Identify which cell holds the provided text, then report its (X, Y) central coordinate. 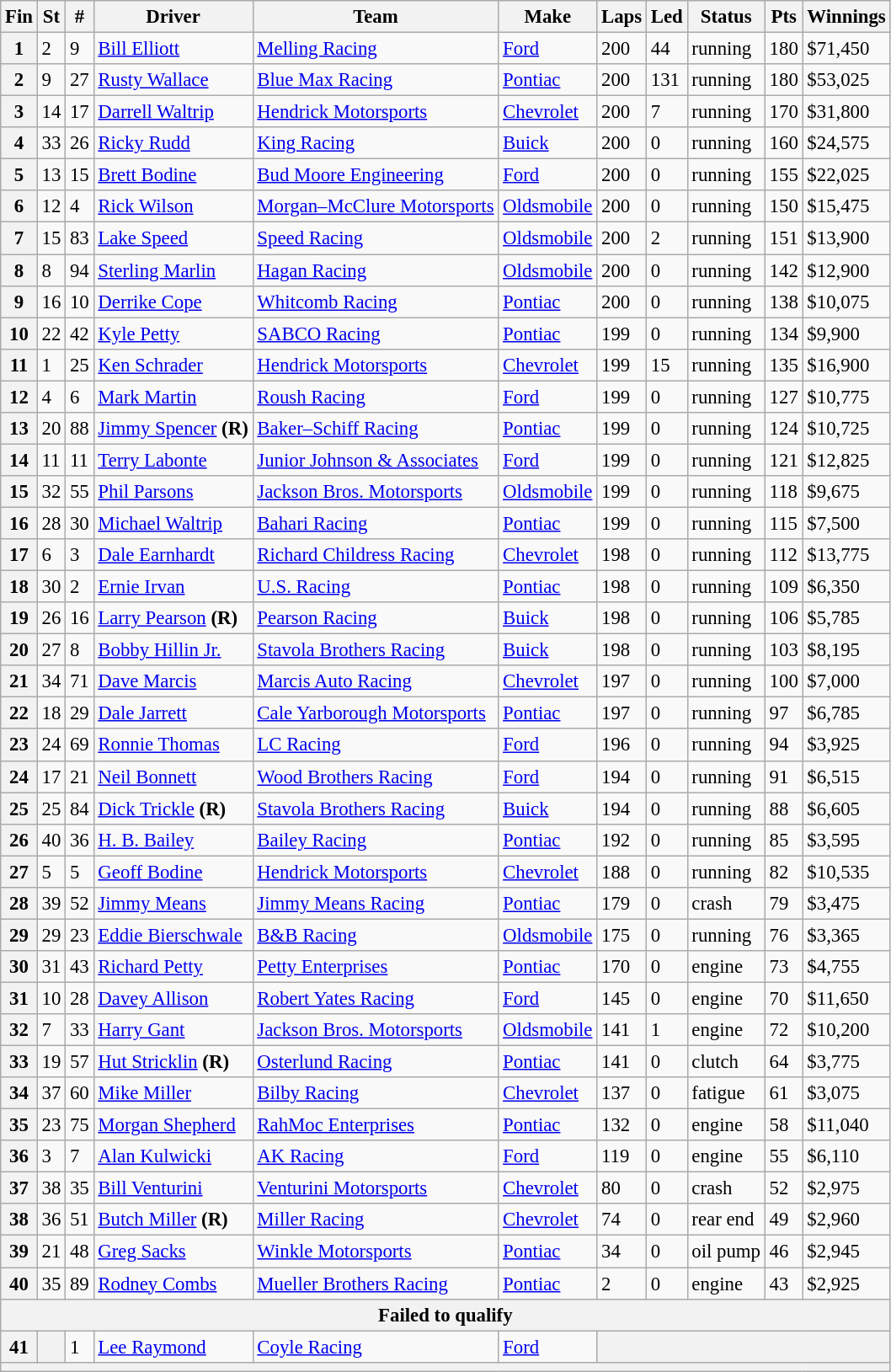
Bilby Racing (376, 1093)
Terry Labonte (173, 460)
58 (783, 1125)
$7,500 (846, 523)
175 (622, 935)
$9,900 (846, 334)
Cale Yarborough Motorsports (376, 713)
Miller Racing (376, 1220)
196 (622, 745)
$4,755 (846, 967)
Ken Schrader (173, 365)
Neil Bonnett (173, 777)
Wood Brothers Racing (376, 777)
LC Racing (376, 745)
100 (783, 681)
Venturini Motorsports (376, 1188)
Richard Petty (173, 967)
RahMoc Enterprises (376, 1125)
Mark Martin (173, 397)
Lee Raymond (173, 1347)
Rodney Combs (173, 1284)
$10,200 (846, 1030)
Mike Miller (173, 1093)
Greg Sacks (173, 1252)
Larry Pearson (R) (173, 618)
Osterlund Racing (376, 1062)
Michael Waltrip (173, 523)
rear end (726, 1220)
69 (79, 745)
Brett Bodine (173, 175)
Lake Speed (173, 238)
Led (667, 17)
Alan Kulwicki (173, 1156)
Ernie Irvan (173, 587)
Phil Parsons (173, 492)
97 (783, 713)
188 (622, 872)
$3,075 (846, 1093)
Baker–Schiff Racing (376, 429)
80 (622, 1188)
Blue Max Racing (376, 80)
H. B. Bailey (173, 840)
$6,605 (846, 809)
71 (79, 681)
Driver (173, 17)
Hut Stricklin (R) (173, 1062)
Ricky Rudd (173, 143)
St (51, 17)
119 (622, 1156)
$2,960 (846, 1220)
Bill Venturini (173, 1188)
Hagan Racing (376, 270)
Winnings (846, 17)
$2,975 (846, 1188)
$3,365 (846, 935)
Morgan–McClure Motorsports (376, 206)
41 (19, 1347)
64 (783, 1062)
$71,450 (846, 49)
$8,195 (846, 650)
King Racing (376, 143)
oil pump (726, 1252)
Darrell Waltrip (173, 112)
Pearson Racing (376, 618)
48 (79, 1252)
U.S. Racing (376, 587)
Harry Gant (173, 1030)
$2,945 (846, 1252)
142 (783, 270)
Robert Yates Racing (376, 998)
$13,900 (846, 238)
$11,650 (846, 998)
$2,925 (846, 1284)
Laps (622, 17)
70 (783, 998)
Status (726, 17)
Make (547, 17)
Davey Allison (173, 998)
179 (622, 904)
151 (783, 238)
Rusty Wallace (173, 80)
Ronnie Thomas (173, 745)
60 (79, 1093)
$15,475 (846, 206)
$12,900 (846, 270)
137 (622, 1093)
79 (783, 904)
$10,535 (846, 872)
Coyle Racing (376, 1347)
74 (622, 1220)
B&B Racing (376, 935)
$6,515 (846, 777)
Bobby Hillin Jr. (173, 650)
145 (622, 998)
Whitcomb Racing (376, 302)
75 (79, 1125)
91 (783, 777)
121 (783, 460)
$3,475 (846, 904)
44 (667, 49)
138 (783, 302)
85 (783, 840)
Mueller Brothers Racing (376, 1284)
Butch Miller (R) (173, 1220)
$16,900 (846, 365)
$10,075 (846, 302)
$7,000 (846, 681)
42 (79, 334)
fatigue (726, 1093)
Marcis Auto Racing (376, 681)
Morgan Shepherd (173, 1125)
82 (783, 872)
127 (783, 397)
Fin (19, 17)
clutch (726, 1062)
192 (622, 840)
118 (783, 492)
Melling Racing (376, 49)
Rick Wilson (173, 206)
Bud Moore Engineering (376, 175)
115 (783, 523)
Kyle Petty (173, 334)
155 (783, 175)
AK Racing (376, 1156)
Dale Jarrett (173, 713)
49 (783, 1220)
$10,775 (846, 397)
84 (79, 809)
Jimmy Means (173, 904)
51 (79, 1220)
Failed to qualify (445, 1315)
57 (79, 1062)
109 (783, 587)
Jimmy Means Racing (376, 904)
$3,775 (846, 1062)
Geoff Bodine (173, 872)
$24,575 (846, 143)
150 (783, 206)
Bahari Racing (376, 523)
160 (783, 143)
Winkle Motorsports (376, 1252)
132 (622, 1125)
Dale Earnhardt (173, 555)
$9,675 (846, 492)
73 (783, 967)
$31,800 (846, 112)
$6,110 (846, 1156)
Dick Trickle (R) (173, 809)
Petty Enterprises (376, 967)
Eddie Bierschwale (173, 935)
Roush Racing (376, 397)
103 (783, 650)
$6,785 (846, 713)
Bailey Racing (376, 840)
$53,025 (846, 80)
$11,040 (846, 1125)
$22,025 (846, 175)
89 (79, 1284)
83 (79, 238)
Richard Childress Racing (376, 555)
SABCO Racing (376, 334)
Bill Elliott (173, 49)
124 (783, 429)
134 (783, 334)
Sterling Marlin (173, 270)
Dave Marcis (173, 681)
# (79, 17)
$6,350 (846, 587)
131 (667, 80)
$13,775 (846, 555)
106 (783, 618)
Derrike Cope (173, 302)
$3,925 (846, 745)
$10,725 (846, 429)
72 (783, 1030)
76 (783, 935)
Team (376, 17)
135 (783, 365)
Pts (783, 17)
$12,825 (846, 460)
Junior Johnson & Associates (376, 460)
$5,785 (846, 618)
112 (783, 555)
46 (783, 1252)
Speed Racing (376, 238)
Jimmy Spencer (R) (173, 429)
$3,595 (846, 840)
61 (783, 1093)
